For the text-containing cell, return its midpoint in (X, Y) coordinate format. 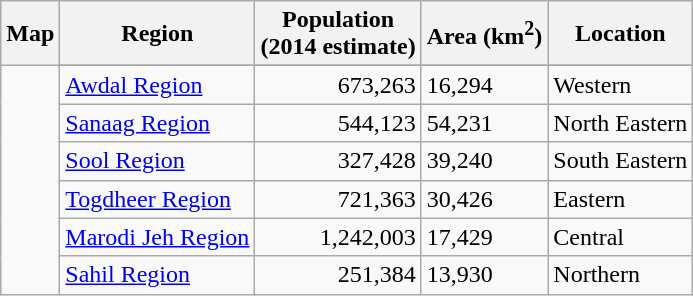
Location (620, 34)
721,363 (338, 199)
327,428 (338, 161)
Map (30, 34)
Sahil Region (158, 275)
South Eastern (620, 161)
Awdal Region (158, 85)
54,231 (484, 123)
17,429 (484, 237)
Northern (620, 275)
251,384 (338, 275)
16,294 (484, 85)
1,242,003 (338, 237)
Western (620, 85)
Marodi Jeh Region (158, 237)
Population(2014 estimate) (338, 34)
Sanaag Region (158, 123)
Eastern (620, 199)
North Eastern (620, 123)
544,123 (338, 123)
Togdheer Region (158, 199)
673,263 (338, 85)
Area (km2) (484, 34)
Region (158, 34)
13,930 (484, 275)
39,240 (484, 161)
Sool Region (158, 161)
Central (620, 237)
30,426 (484, 199)
